Scan for the cell matching the given text and deliver its (x, y) coordinate at center. 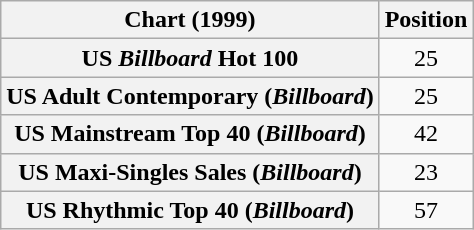
42 (426, 134)
57 (426, 210)
US Mainstream Top 40 (Billboard) (190, 134)
23 (426, 172)
Position (426, 20)
US Rhythmic Top 40 (Billboard) (190, 210)
US Adult Contemporary (Billboard) (190, 96)
US Billboard Hot 100 (190, 58)
US Maxi-Singles Sales (Billboard) (190, 172)
Chart (1999) (190, 20)
